Determine the [x, y] coordinate at the center of the cell enclosing the given text.  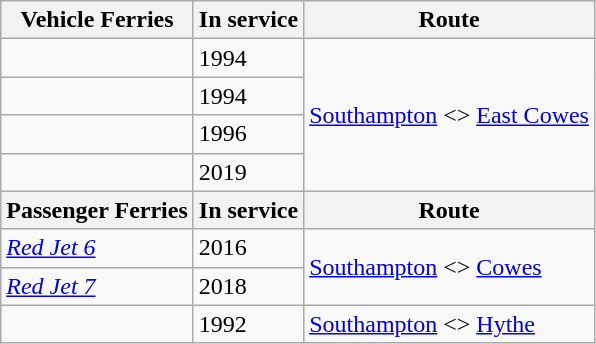
Red Jet 7 [98, 286]
1992 [248, 324]
Red Jet 6 [98, 248]
Southampton <> Cowes [450, 267]
Vehicle Ferries [98, 20]
Southampton <> East Cowes [450, 115]
2019 [248, 172]
Passenger Ferries [98, 210]
1996 [248, 134]
2016 [248, 248]
2018 [248, 286]
Southampton <> Hythe [450, 324]
